Pinpoint the cell where the given text exists, returning its (x, y) midpoint coordinate. 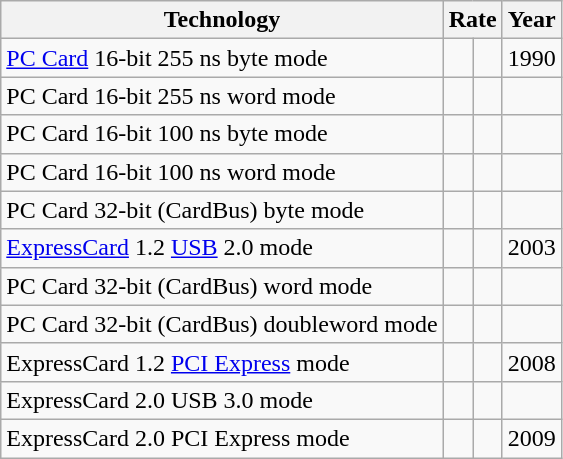
PC Card 32-bit (CardBus) byte mode (222, 210)
2008 (532, 362)
2003 (532, 248)
2009 (532, 438)
Technology (222, 20)
ExpressCard 1.2 USB 2.0 mode (222, 248)
PC Card 16-bit 100 ns byte mode (222, 134)
1990 (532, 58)
PC Card 16-bit 255 ns byte mode (222, 58)
ExpressCard 2.0 USB 3.0 mode (222, 400)
PC Card 16-bit 255 ns word mode (222, 96)
PC Card 32-bit (CardBus) doubleword mode (222, 324)
PC Card 16-bit 100 ns word mode (222, 172)
ExpressCard 2.0 PCI Express mode (222, 438)
ExpressCard 1.2 PCI Express mode (222, 362)
Year (532, 20)
PC Card 32-bit (CardBus) word mode (222, 286)
Rate (472, 20)
